For the text-containing cell, return its midpoint in (X, Y) coordinate format. 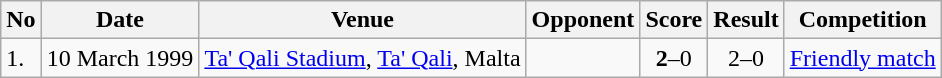
Ta' Qali Stadium, Ta' Qali, Malta (362, 58)
Score (674, 20)
10 March 1999 (120, 58)
Venue (362, 20)
Result (746, 20)
Date (120, 20)
Opponent (583, 20)
Friendly match (862, 58)
1. (21, 58)
Competition (862, 20)
No (21, 20)
